Return the (x, y) coordinate for the center point of the cell that contains the specified text.  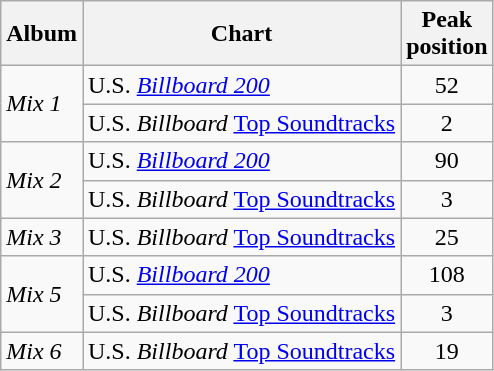
Mix 6 (42, 351)
25 (447, 237)
Mix 3 (42, 237)
2 (447, 123)
90 (447, 161)
Peak position (447, 34)
Mix 2 (42, 180)
Mix 5 (42, 294)
Chart (241, 34)
Album (42, 34)
19 (447, 351)
108 (447, 275)
Mix 1 (42, 104)
52 (447, 85)
